From the cell containing the given text, extract its center point as (x, y) coordinate. 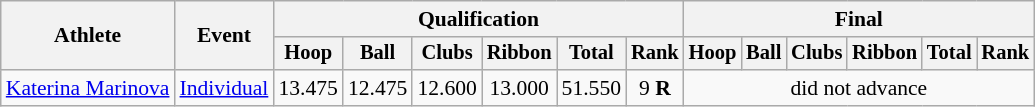
Event (224, 36)
51.550 (592, 88)
13.000 (520, 88)
12.475 (378, 88)
Athlete (88, 36)
did not advance (859, 88)
13.475 (308, 88)
Final (859, 19)
9 R (655, 88)
12.600 (446, 88)
Individual (224, 88)
Qualification (478, 19)
Katerina Marinova (88, 88)
